Scan for the cell matching the given text and deliver its [x, y] coordinate at center. 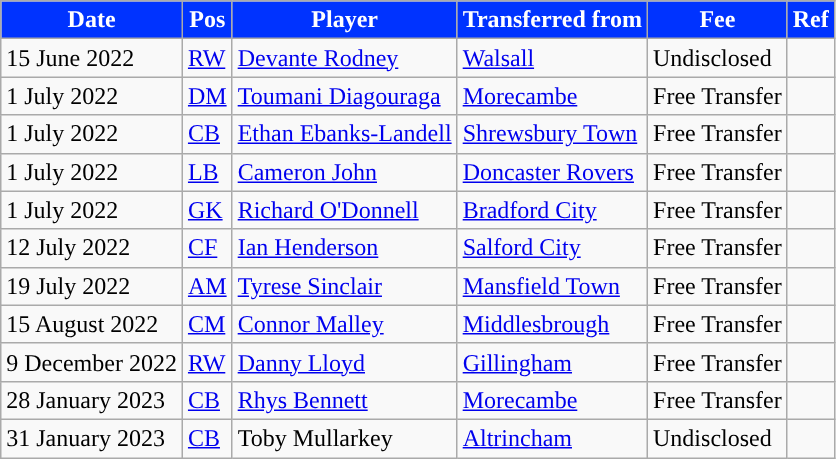
Shrewsbury Town [552, 134]
Fee [718, 20]
Devante Rodney [344, 58]
9 December 2022 [92, 362]
Pos [207, 20]
AM [207, 286]
15 August 2022 [92, 324]
Toumani Diagouraga [344, 96]
Player [344, 20]
Date [92, 20]
CM [207, 324]
Rhys Bennett [344, 400]
Ian Henderson [344, 248]
Toby Mullarkey [344, 438]
Ref [810, 20]
Danny Lloyd [344, 362]
12 July 2022 [92, 248]
Bradford City [552, 210]
Tyrese Sinclair [344, 286]
GK [207, 210]
Doncaster Rovers [552, 172]
Richard O'Donnell [344, 210]
LB [207, 172]
Gillingham [552, 362]
Transferred from [552, 20]
DM [207, 96]
Middlesbrough [552, 324]
Walsall [552, 58]
CF [207, 248]
Cameron John [344, 172]
Connor Malley [344, 324]
19 July 2022 [92, 286]
Salford City [552, 248]
28 January 2023 [92, 400]
Mansfield Town [552, 286]
Altrincham [552, 438]
Ethan Ebanks-Landell [344, 134]
15 June 2022 [92, 58]
31 January 2023 [92, 438]
